For the text-containing cell, return its midpoint in (x, y) coordinate format. 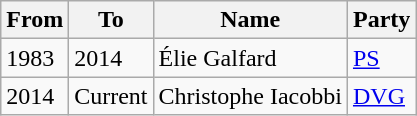
From (35, 20)
DVG (381, 96)
Name (250, 20)
PS (381, 58)
Christophe Iacobbi (250, 96)
Current (111, 96)
To (111, 20)
Party (381, 20)
1983 (35, 58)
Élie Galfard (250, 58)
